Provide the [X, Y] coordinate of the cell's center where the given text is located.  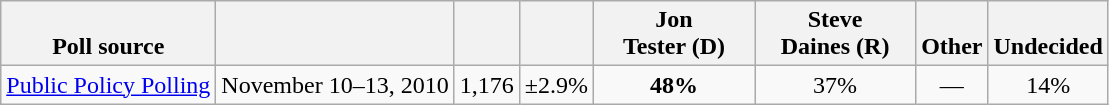
Undecided [1048, 34]
Public Policy Polling [108, 85]
Poll source [108, 34]
48% [674, 85]
— [952, 85]
1,176 [486, 85]
JonTester (D) [674, 34]
Other [952, 34]
37% [836, 85]
±2.9% [556, 85]
14% [1048, 85]
SteveDaines (R) [836, 34]
November 10–13, 2010 [335, 85]
